Output the (X, Y) coordinate of the center of the cell containing the given text.  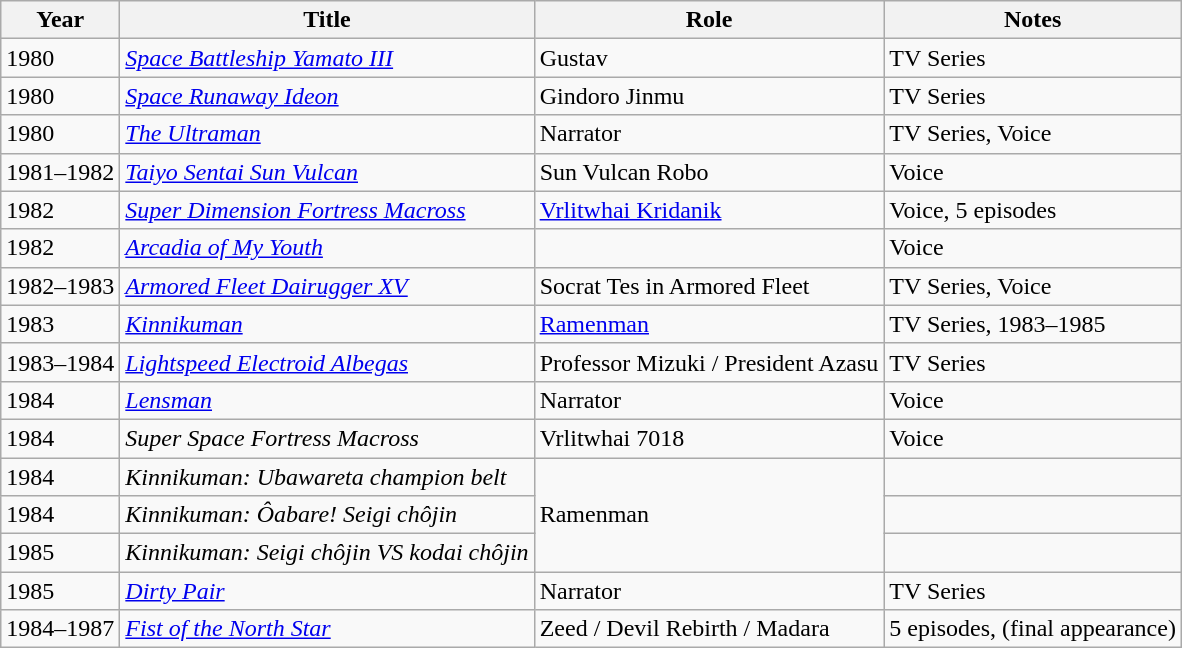
Socrat Tes in Armored Fleet (709, 286)
Year (60, 20)
Fist of the North Star (327, 629)
Armored Fleet Dairugger XV (327, 286)
Role (709, 20)
Space Battleship Yamato III (327, 58)
Kinnikuman (327, 324)
1984–1987 (60, 629)
Arcadia of My Youth (327, 248)
The Ultraman (327, 134)
Zeed / Devil Rebirth / Madara (709, 629)
Gustav (709, 58)
Vrlitwhai 7018 (709, 438)
1982–1983 (60, 286)
Super Dimension Fortress Macross (327, 210)
Professor Mizuki / President Azasu (709, 362)
Notes (1033, 20)
Sun Vulcan Robo (709, 172)
Lightspeed Electroid Albegas (327, 362)
Super Space Fortress Macross (327, 438)
Space Runaway Ideon (327, 96)
1983 (60, 324)
Title (327, 20)
Vrlitwhai Kridanik (709, 210)
Gindoro Jinmu (709, 96)
Taiyo Sentai Sun Vulcan (327, 172)
1983–1984 (60, 362)
Lensman (327, 400)
Kinnikuman: Seigi chôjin VS kodai chôjin (327, 553)
Voice, 5 episodes (1033, 210)
TV Series, 1983–1985 (1033, 324)
Kinnikuman: Ôabare! Seigi chôjin (327, 515)
Dirty Pair (327, 591)
1981–1982 (60, 172)
Kinnikuman: Ubawareta champion belt (327, 477)
5 episodes, (final appearance) (1033, 629)
